Extract the [X, Y] coordinate from the center of the cell holding the provided text.  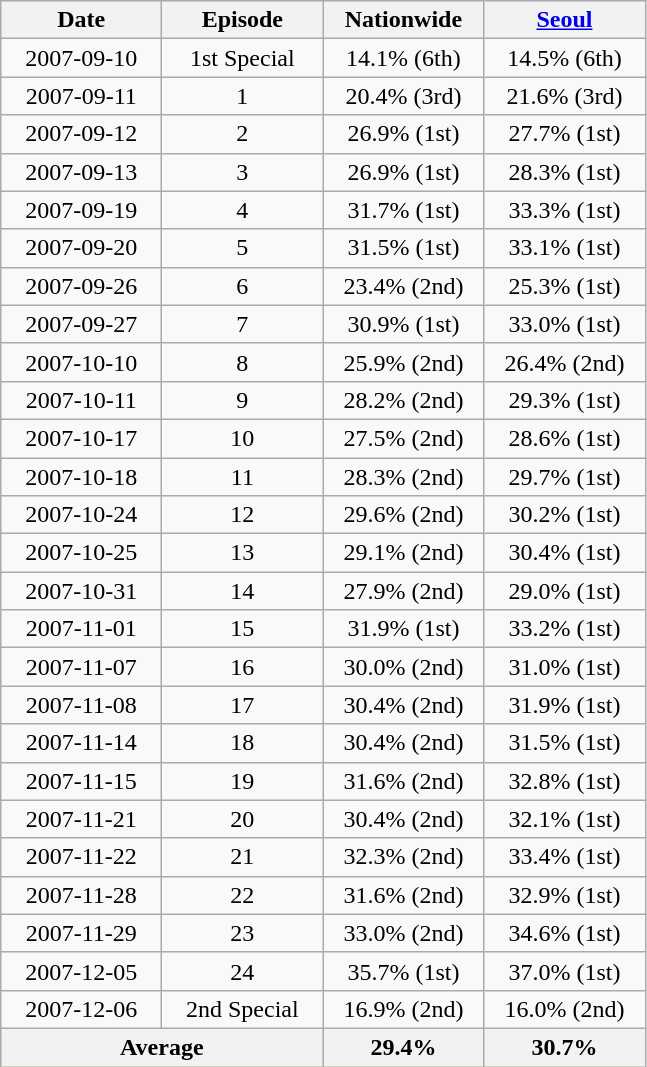
10 [242, 438]
2007-09-12 [82, 134]
32.1% (1st) [564, 819]
30.0% (2nd) [404, 667]
11 [242, 477]
2007-09-27 [82, 324]
20.4% (3rd) [404, 96]
2007-10-25 [82, 553]
27.9% (2nd) [404, 591]
Nationwide [404, 20]
30.9% (1st) [404, 324]
29.0% (1st) [564, 591]
28.3% (2nd) [404, 477]
27.5% (2nd) [404, 438]
28.6% (1st) [564, 438]
8 [242, 362]
16.9% (2nd) [404, 1009]
33.3% (1st) [564, 210]
5 [242, 248]
2007-10-24 [82, 515]
18 [242, 743]
2007-11-15 [82, 781]
32.9% (1st) [564, 895]
2007-09-20 [82, 248]
3 [242, 172]
25.3% (1st) [564, 286]
2007-11-07 [82, 667]
31.7% (1st) [404, 210]
37.0% (1st) [564, 971]
2007-11-21 [82, 819]
2007-11-01 [82, 629]
Seoul [564, 20]
2007-10-10 [82, 362]
22 [242, 895]
2007-12-06 [82, 1009]
29.1% (2nd) [404, 553]
29.4% [404, 1047]
2007-12-05 [82, 971]
33.0% (1st) [564, 324]
2007-10-18 [82, 477]
23 [242, 933]
33.0% (2nd) [404, 933]
33.1% (1st) [564, 248]
2007-09-19 [82, 210]
35.7% (1st) [404, 971]
16.0% (2nd) [564, 1009]
2nd Special [242, 1009]
27.7% (1st) [564, 134]
30.4% (1st) [564, 553]
6 [242, 286]
Date [82, 20]
21.6% (3rd) [564, 96]
1 [242, 96]
29.3% (1st) [564, 400]
16 [242, 667]
19 [242, 781]
4 [242, 210]
29.6% (2nd) [404, 515]
2007-11-22 [82, 857]
30.2% (1st) [564, 515]
2007-10-17 [82, 438]
32.3% (2nd) [404, 857]
2007-10-31 [82, 591]
2007-11-14 [82, 743]
2007-11-29 [82, 933]
28.3% (1st) [564, 172]
2007-11-28 [82, 895]
30.7% [564, 1047]
2 [242, 134]
Episode [242, 20]
26.4% (2nd) [564, 362]
2007-09-13 [82, 172]
20 [242, 819]
24 [242, 971]
2007-09-26 [82, 286]
2007-11-08 [82, 705]
29.7% (1st) [564, 477]
31.0% (1st) [564, 667]
33.2% (1st) [564, 629]
34.6% (1st) [564, 933]
25.9% (2nd) [404, 362]
7 [242, 324]
14 [242, 591]
2007-10-11 [82, 400]
21 [242, 857]
33.4% (1st) [564, 857]
1st Special [242, 58]
2007-09-10 [82, 58]
15 [242, 629]
12 [242, 515]
14.5% (6th) [564, 58]
13 [242, 553]
2007-09-11 [82, 96]
9 [242, 400]
Average [162, 1047]
17 [242, 705]
23.4% (2nd) [404, 286]
28.2% (2nd) [404, 400]
14.1% (6th) [404, 58]
32.8% (1st) [564, 781]
